Detect which cell encompasses the target text, then output its [X, Y] center coordinate. 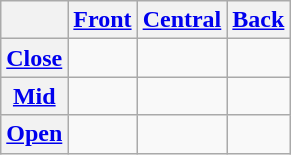
Central [182, 20]
Back [258, 20]
Close [34, 58]
Open [34, 134]
Mid [34, 96]
Front [102, 20]
